Provide the (X, Y) coordinate of the cell's center where the given text is located.  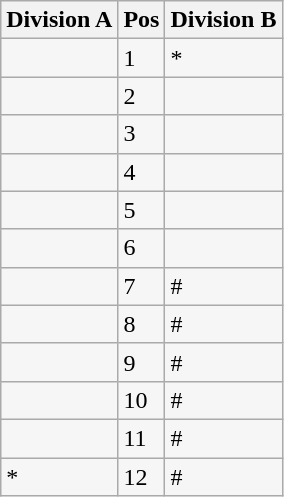
2 (142, 96)
8 (142, 324)
1 (142, 58)
9 (142, 362)
Pos (142, 20)
7 (142, 286)
11 (142, 438)
3 (142, 134)
6 (142, 248)
Division B (224, 20)
12 (142, 477)
Division A (60, 20)
4 (142, 172)
5 (142, 210)
10 (142, 400)
